Scan for the cell matching the given text and deliver its [X, Y] coordinate at center. 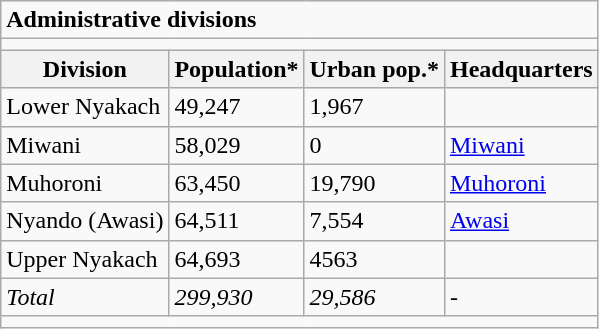
1,967 [374, 107]
Total [85, 297]
- [521, 297]
29,586 [374, 297]
Upper Nyakach [85, 259]
19,790 [374, 183]
64,511 [236, 221]
Urban pop.* [374, 69]
7,554 [374, 221]
Administrative divisions [300, 20]
Awasi [521, 221]
0 [374, 145]
299,930 [236, 297]
64,693 [236, 259]
Division [85, 69]
58,029 [236, 145]
Population* [236, 69]
Headquarters [521, 69]
Lower Nyakach [85, 107]
4563 [374, 259]
63,450 [236, 183]
Nyando (Awasi) [85, 221]
49,247 [236, 107]
